Locate the cell with the specified text and output its (X, Y) center coordinate. 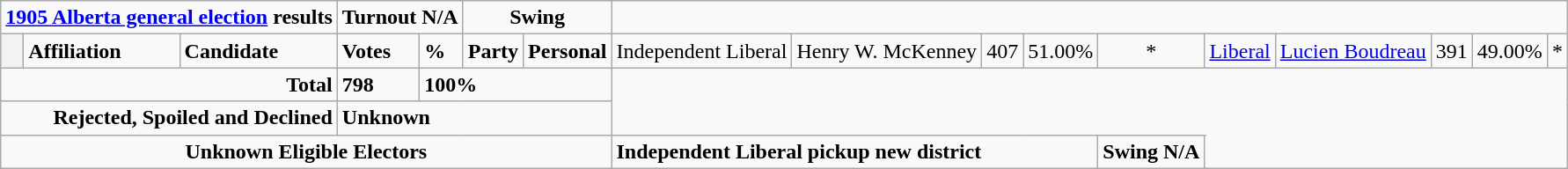
Total (169, 84)
Swing N/A (1151, 151)
391 (1452, 51)
Liberal (1240, 51)
% (442, 51)
Independent Liberal (702, 51)
Personal (568, 51)
407 (1003, 51)
Henry W. McKenney (887, 51)
Independent Liberal pickup new district (855, 151)
1905 Alberta general election results (169, 18)
Unknown (474, 118)
798 (378, 84)
Votes (378, 51)
Candidate (259, 51)
Swing (537, 18)
Party (493, 51)
Rejected, Spoiled and Declined (169, 118)
Lucien Boudreau (1353, 51)
Turnout N/A (399, 18)
Affiliation (102, 51)
51.00% (1061, 51)
100% (516, 84)
49.00% (1510, 51)
Unknown Eligible Electors (306, 151)
